Determine the [x, y] coordinate at the center of the cell enclosing the given text.  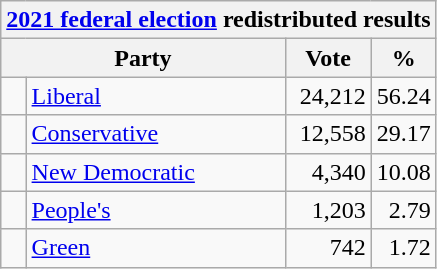
56.24 [404, 96]
New Democratic [156, 172]
12,558 [328, 134]
2021 federal election redistributed results [218, 20]
4,340 [328, 172]
1.72 [404, 248]
10.08 [404, 172]
Vote [328, 58]
24,212 [328, 96]
742 [328, 248]
Party [143, 58]
1,203 [328, 210]
Liberal [156, 96]
Conservative [156, 134]
People's [156, 210]
29.17 [404, 134]
2.79 [404, 210]
% [404, 58]
Green [156, 248]
